Provide the [x, y] coordinate of the cell's center where the given text is located.  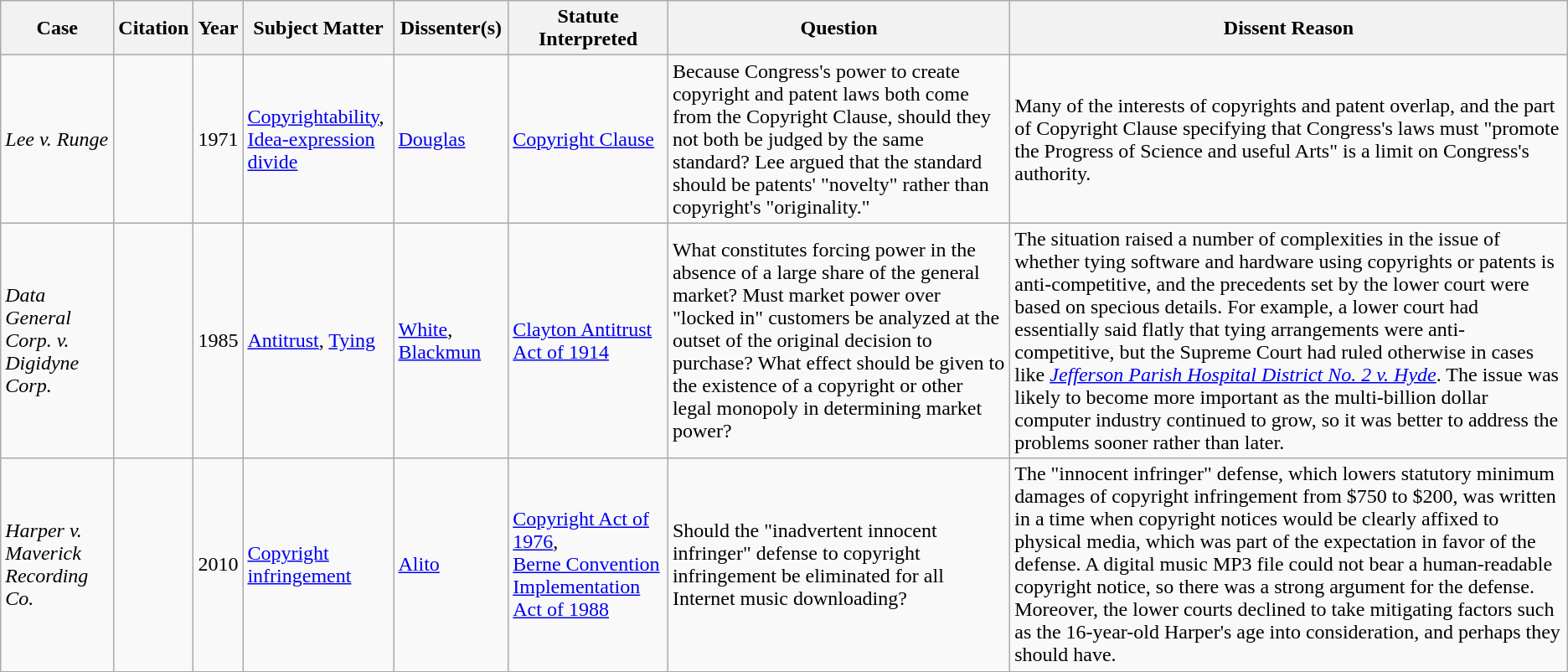
Harper v. Maverick Recording Co. [57, 565]
Case [57, 28]
Dissent Reason [1289, 28]
Should the "inadvertent innocent infringer" defense to copyright infringement be eliminated for all Internet music downloading? [838, 565]
Copyright Clause [588, 139]
Data General Corp. v. Digidyne Corp. [57, 340]
Lee v. Runge [57, 139]
Dissenter(s) [451, 28]
Alito [451, 565]
Year [218, 28]
Question [838, 28]
Subject Matter [318, 28]
Copyrightability,Idea-expression divide [318, 139]
Citation [154, 28]
1985 [218, 340]
Clayton Antitrust Act of 1914 [588, 340]
1971 [218, 139]
White, Blackmun [451, 340]
Douglas [451, 139]
Statute Interpreted [588, 28]
Copyright Act of 1976,Berne Convention Implementation Act of 1988 [588, 565]
Antitrust, Tying [318, 340]
Copyright infringement [318, 565]
2010 [218, 565]
